Return the (X, Y) coordinate for the center point of the cell that contains the specified text.  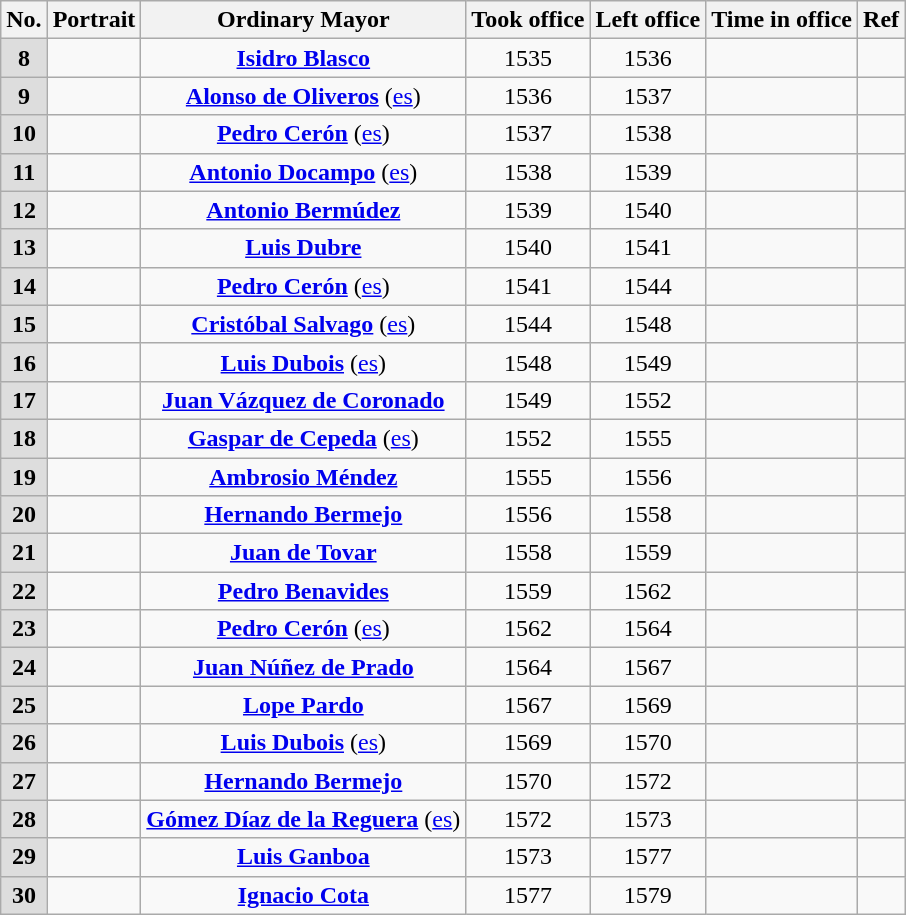
1535 (528, 58)
Ambrosio Méndez (304, 477)
11 (24, 172)
21 (24, 553)
Isidro Blasco (304, 58)
20 (24, 515)
17 (24, 400)
12 (24, 210)
Ordinary Mayor (304, 20)
Luis Dubre (304, 248)
28 (24, 819)
13 (24, 248)
19 (24, 477)
Ignacio Cota (304, 895)
14 (24, 286)
Juan Vázquez de Coronado (304, 400)
26 (24, 743)
Alonso de Oliveros (es) (304, 96)
29 (24, 857)
15 (24, 324)
24 (24, 667)
Juan de Tovar (304, 553)
23 (24, 629)
16 (24, 362)
Antonio Bermúdez (304, 210)
30 (24, 895)
No. (24, 20)
Luis Ganboa (304, 857)
Left office (648, 20)
9 (24, 96)
Cristóbal Salvago (es) (304, 324)
Gómez Díaz de la Reguera (es) (304, 819)
Lope Pardo (304, 705)
1579 (648, 895)
18 (24, 438)
Gaspar de Cepeda (es) (304, 438)
10 (24, 134)
Antonio Docampo (es) (304, 172)
8 (24, 58)
27 (24, 781)
Portrait (94, 20)
Juan Núñez de Prado (304, 667)
25 (24, 705)
Time in office (782, 20)
22 (24, 591)
Ref (882, 20)
Took office (528, 20)
Pedro Benavides (304, 591)
